Determine the (X, Y) coordinate at the center of the cell enclosing the given text.  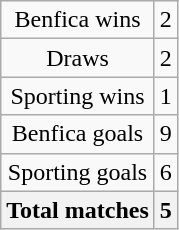
Benfica goals (78, 134)
Total matches (78, 210)
6 (166, 172)
9 (166, 134)
Draws (78, 58)
5 (166, 210)
Sporting wins (78, 96)
Benfica wins (78, 20)
Sporting goals (78, 172)
1 (166, 96)
